Extract the [X, Y] coordinate from the center of the cell holding the provided text.  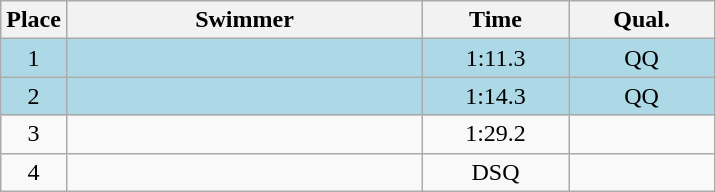
1:29.2 [496, 134]
2 [34, 96]
4 [34, 172]
1 [34, 58]
Place [34, 20]
1:11.3 [496, 58]
Time [496, 20]
1:14.3 [496, 96]
DSQ [496, 172]
Qual. [642, 20]
Swimmer [244, 20]
3 [34, 134]
